Return the [X, Y] coordinate for the center point of the cell that contains the specified text.  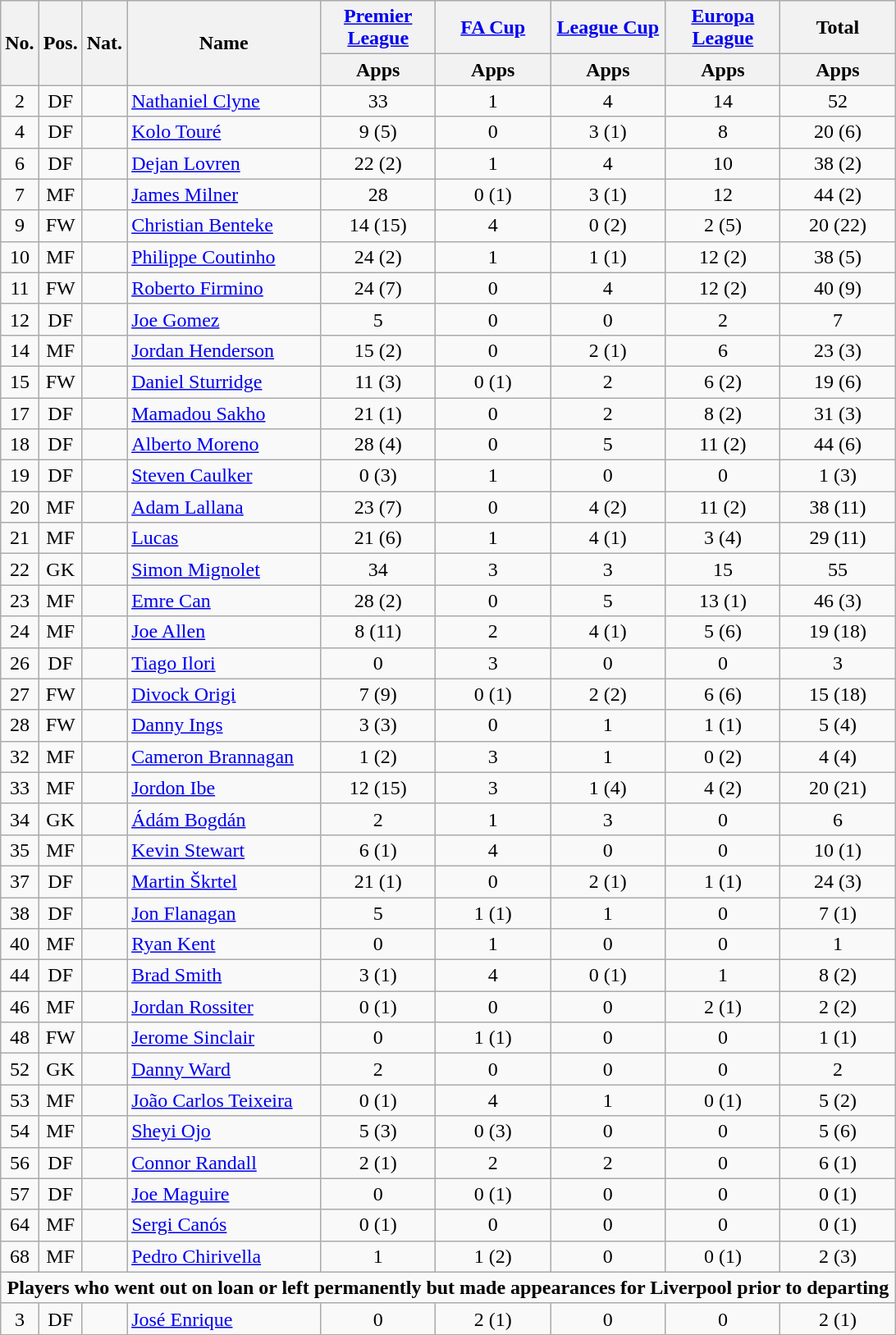
League Cup [608, 28]
24 (7) [378, 288]
57 [20, 1194]
5 (4) [838, 725]
Jerome Sinclair [224, 1038]
15 (2) [378, 350]
64 [20, 1225]
31 (3) [838, 413]
29 (11) [838, 538]
2 (5) [723, 226]
20 (22) [838, 226]
68 [20, 1256]
38 (2) [838, 163]
9 (5) [378, 132]
Total [838, 28]
Jordan Rossiter [224, 1007]
46 (3) [838, 601]
10 (1) [838, 850]
Premier League [378, 28]
27 [20, 694]
2 (3) [838, 1256]
Philippe Coutinho [224, 257]
23 (3) [838, 350]
Ryan Kent [224, 944]
24 (2) [378, 257]
No. [20, 43]
12 (15) [378, 788]
Kevin Stewart [224, 850]
24 (3) [838, 881]
46 [20, 1007]
Divock Origi [224, 694]
Nathaniel Clyne [224, 101]
40 [20, 944]
7 (1) [838, 913]
9 [20, 226]
6 (2) [723, 382]
28 (2) [378, 601]
54 [20, 1132]
Name [224, 43]
Joe Maguire [224, 1194]
Pos. [61, 43]
Pedro Chirivella [224, 1256]
32 [20, 757]
56 [20, 1163]
21 (6) [378, 538]
24 [20, 632]
19 (18) [838, 632]
37 [20, 881]
João Carlos Teixeira [224, 1100]
Joe Gomez [224, 319]
1 (4) [608, 788]
14 (15) [378, 226]
Adam Lallana [224, 507]
7 (9) [378, 694]
Alberto Moreno [224, 445]
Connor Randall [224, 1163]
Nat. [104, 43]
Steven Caulker [224, 476]
55 [838, 569]
35 [20, 850]
5 (3) [378, 1132]
Sergi Canós [224, 1225]
Tiago Ilori [224, 663]
18 [20, 445]
26 [20, 663]
38 [20, 913]
Joe Allen [224, 632]
22 [20, 569]
53 [20, 1100]
Simon Mignolet [224, 569]
6 (6) [723, 694]
20 (21) [838, 788]
44 (6) [838, 445]
Danny Ward [224, 1069]
44 (2) [838, 194]
23 [20, 601]
3 (3) [378, 725]
48 [20, 1038]
Danny Ings [224, 725]
Dejan Lovren [224, 163]
28 (4) [378, 445]
Jordon Ibe [224, 788]
19 (6) [838, 382]
20 [20, 507]
40 (9) [838, 288]
20 (6) [838, 132]
Christian Benteke [224, 226]
Kolo Touré [224, 132]
Europa League [723, 28]
Daniel Sturridge [224, 382]
Ádám Bogdán [224, 819]
Roberto Firmino [224, 288]
FA Cup [493, 28]
Sheyi Ojo [224, 1132]
38 (11) [838, 507]
15 (18) [838, 694]
11 [20, 288]
8 (11) [378, 632]
Cameron Brannagan [224, 757]
Martin Škrtel [224, 881]
5 (2) [838, 1100]
Lucas [224, 538]
38 (5) [838, 257]
Jon Flanagan [224, 913]
13 (1) [723, 601]
Brad Smith [224, 976]
11 (3) [378, 382]
8 [723, 132]
44 [20, 976]
19 [20, 476]
22 (2) [378, 163]
James Milner [224, 194]
17 [20, 413]
Mamadou Sakho [224, 413]
José Enrique [224, 1319]
Players who went out on loan or left permanently but made appearances for Liverpool prior to departing [448, 1287]
1 (3) [838, 476]
21 [20, 538]
Jordan Henderson [224, 350]
3 (4) [723, 538]
23 (7) [378, 507]
4 (4) [838, 757]
Emre Can [224, 601]
